Capture the cell that displays the provided text and extract its [x, y] central coordinate. 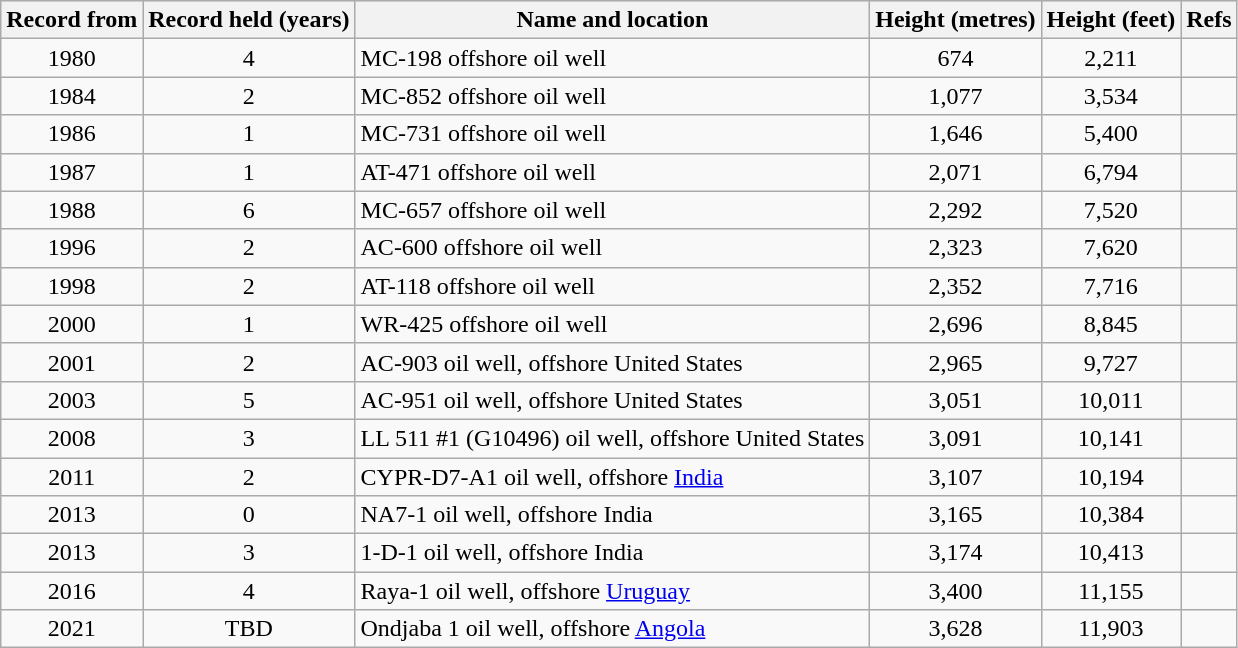
5,400 [1111, 134]
CYPR-D7-A1 oil well, offshore India [612, 477]
2,292 [956, 210]
1996 [72, 248]
10,194 [1111, 477]
1998 [72, 286]
1988 [72, 210]
2011 [72, 477]
1,077 [956, 96]
3,051 [956, 400]
Record from [72, 20]
8,845 [1111, 324]
1-D-1 oil well, offshore India [612, 553]
3,534 [1111, 96]
9,727 [1111, 362]
MC-657 offshore oil well [612, 210]
2000 [72, 324]
10,011 [1111, 400]
7,716 [1111, 286]
AT-118 offshore oil well [612, 286]
5 [249, 400]
6,794 [1111, 172]
2,965 [956, 362]
674 [956, 58]
2008 [72, 438]
1987 [72, 172]
3,174 [956, 553]
2,352 [956, 286]
3,107 [956, 477]
AC-600 offshore oil well [612, 248]
2,696 [956, 324]
2003 [72, 400]
7,620 [1111, 248]
1980 [72, 58]
2016 [72, 591]
6 [249, 210]
0 [249, 515]
WR-425 offshore oil well [612, 324]
2021 [72, 629]
NA7-1 oil well, offshore India [612, 515]
AT-471 offshore oil well [612, 172]
Height (metres) [956, 20]
MC-852 offshore oil well [612, 96]
10,384 [1111, 515]
1986 [72, 134]
3,628 [956, 629]
3,400 [956, 591]
AC-951 oil well, offshore United States [612, 400]
TBD [249, 629]
2,211 [1111, 58]
2,323 [956, 248]
Record held (years) [249, 20]
Refs [1209, 20]
2001 [72, 362]
10,413 [1111, 553]
Ondjaba 1 oil well, offshore Angola [612, 629]
Raya-1 oil well, offshore Uruguay [612, 591]
11,155 [1111, 591]
Height (feet) [1111, 20]
1984 [72, 96]
1,646 [956, 134]
11,903 [1111, 629]
MC-731 offshore oil well [612, 134]
3,165 [956, 515]
LL 511 #1 (G10496) oil well, offshore United States [612, 438]
MC-198 offshore oil well [612, 58]
10,141 [1111, 438]
Name and location [612, 20]
3,091 [956, 438]
AC-903 oil well, offshore United States [612, 362]
7,520 [1111, 210]
2,071 [956, 172]
